Detect which cell encompasses the target text, then output its [x, y] center coordinate. 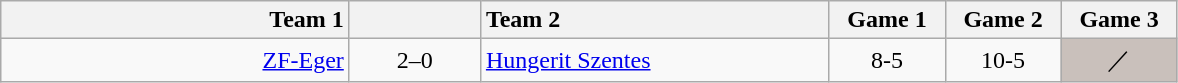
2–0 [414, 60]
10-5 [1003, 60]
Team 2 [654, 20]
Game 3 [1119, 20]
／ [1119, 60]
Game 2 [1003, 20]
Hungerit Szentes [654, 60]
Team 1 [176, 20]
Game 1 [887, 20]
8-5 [887, 60]
ZF-Eger [176, 60]
